Extract the [X, Y] coordinate from the center of the cell holding the provided text.  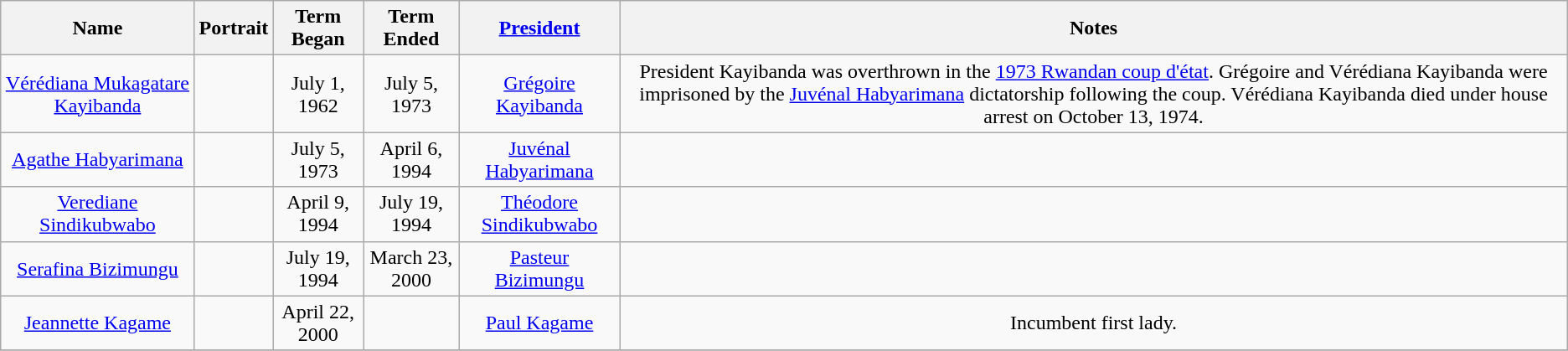
April 9, 1994 [318, 214]
April 22, 2000 [318, 323]
Jeannette Kagame [97, 323]
July 1, 1962 [318, 94]
Verediane Sindikubwabo [97, 214]
March 23, 2000 [412, 268]
Name [97, 28]
Term Began [318, 28]
Théodore Sindikubwabo [539, 214]
Portrait [234, 28]
Agathe Habyarimana [97, 159]
Incumbent first lady. [1094, 323]
Grégoire Kayibanda [539, 94]
Paul Kagame [539, 323]
President [539, 28]
Juvénal Habyarimana [539, 159]
Term Ended [412, 28]
Vérédiana Mukagatare Kayibanda [97, 94]
Notes [1094, 28]
Pasteur Bizimungu [539, 268]
Serafina Bizimungu [97, 268]
April 6, 1994 [412, 159]
